Pinpoint the cell where the given text exists, returning its [X, Y] midpoint coordinate. 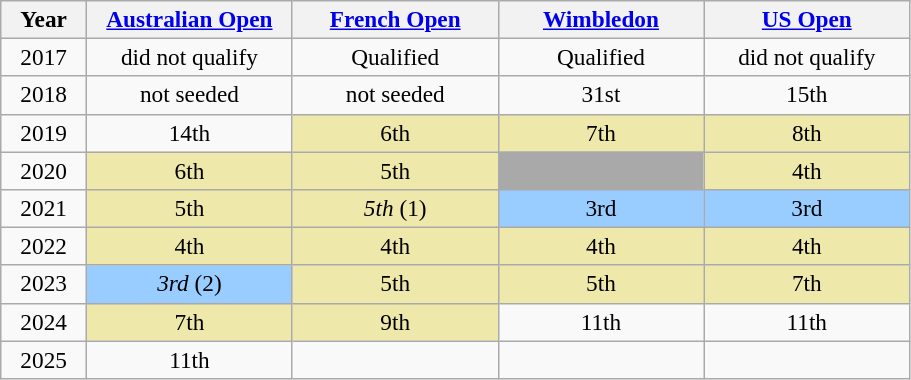
2019 [44, 133]
2021 [44, 208]
5th (1) [395, 208]
US Open [807, 19]
Year [44, 19]
2025 [44, 359]
2023 [44, 284]
9th [395, 322]
15th [807, 95]
Wimbledon [601, 19]
Australian Open [190, 19]
14th [190, 133]
2017 [44, 57]
31st [601, 95]
2022 [44, 246]
French Open [395, 19]
3rd (2) [190, 284]
8th [807, 133]
2018 [44, 95]
2020 [44, 170]
2024 [44, 322]
